Pinpoint the cell where the given text exists, returning its [X, Y] midpoint coordinate. 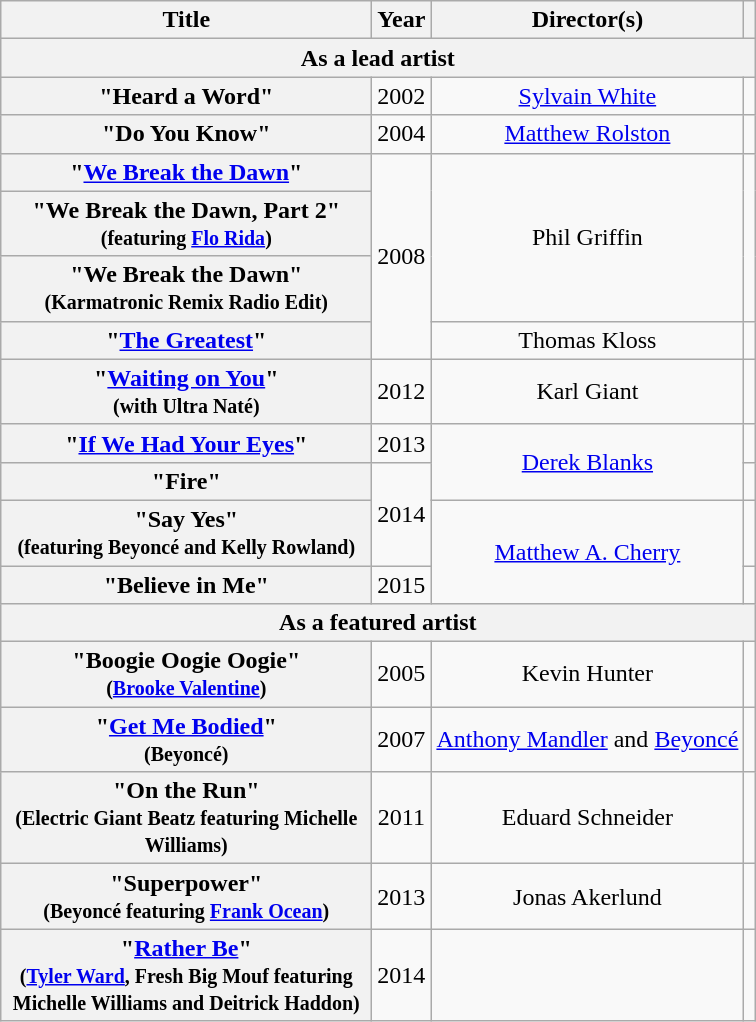
Year [402, 20]
"Rather Be" (Tyler Ward, Fresh Big Mouf featuring Michelle Williams and Deitrick Haddon) [186, 975]
"Get Me Bodied" (Beyoncé) [186, 740]
2012 [402, 392]
"Superpower" (Beyoncé featuring Frank Ocean) [186, 896]
2004 [402, 134]
"Do You Know" [186, 134]
Phil Griffin [588, 237]
"If We Had Your Eyes" [186, 443]
2007 [402, 740]
Matthew A. Cherry [588, 552]
2008 [402, 256]
Thomas Kloss [588, 340]
"Waiting on You" (with Ultra Naté) [186, 392]
Anthony Mandler and Beyoncé [588, 740]
"We Break the Dawn" (Karmatronic Remix Radio Edit) [186, 288]
"Fire" [186, 481]
Derek Blanks [588, 462]
"Heard a Word" [186, 96]
Kevin Hunter [588, 674]
2015 [402, 585]
2002 [402, 96]
2011 [402, 818]
Title [186, 20]
As a featured artist [378, 623]
"We Break the Dawn" [186, 172]
2005 [402, 674]
"The Greatest" [186, 340]
As a lead artist [378, 58]
Sylvain White [588, 96]
"Boogie Oogie Oogie" (Brooke Valentine) [186, 674]
"On the Run" (Electric Giant Beatz featuring Michelle Williams) [186, 818]
"Believe in Me" [186, 585]
Karl Giant [588, 392]
Eduard Schneider [588, 818]
Matthew Rolston [588, 134]
Director(s) [588, 20]
"We Break the Dawn, Part 2"(featuring Flo Rida) [186, 224]
"Say Yes" (featuring Beyoncé and Kelly Rowland) [186, 532]
Jonas Akerlund [588, 896]
